Provide the (x, y) coordinate of the cell's center where the given text is located.  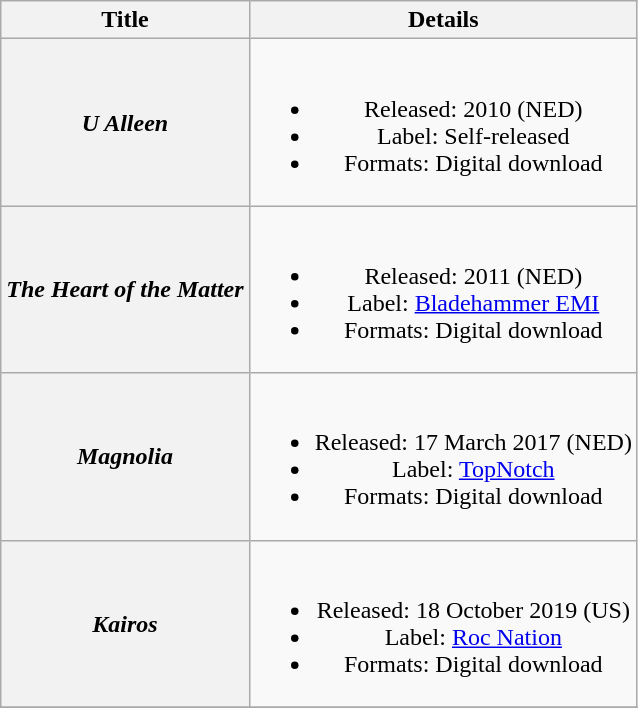
U Alleen (125, 122)
Magnolia (125, 456)
Released: 18 October 2019 (US)Label: Roc NationFormats: Digital download (443, 624)
Kairos (125, 624)
Released: 2011 (NED)Label: Bladehammer EMIFormats: Digital download (443, 290)
The Heart of the Matter (125, 290)
Title (125, 20)
Details (443, 20)
Released: 2010 (NED)Label: Self-releasedFormats: Digital download (443, 122)
Released: 17 March 2017 (NED)Label: TopNotchFormats: Digital download (443, 456)
